Output the [X, Y] coordinate of the center of the cell containing the given text.  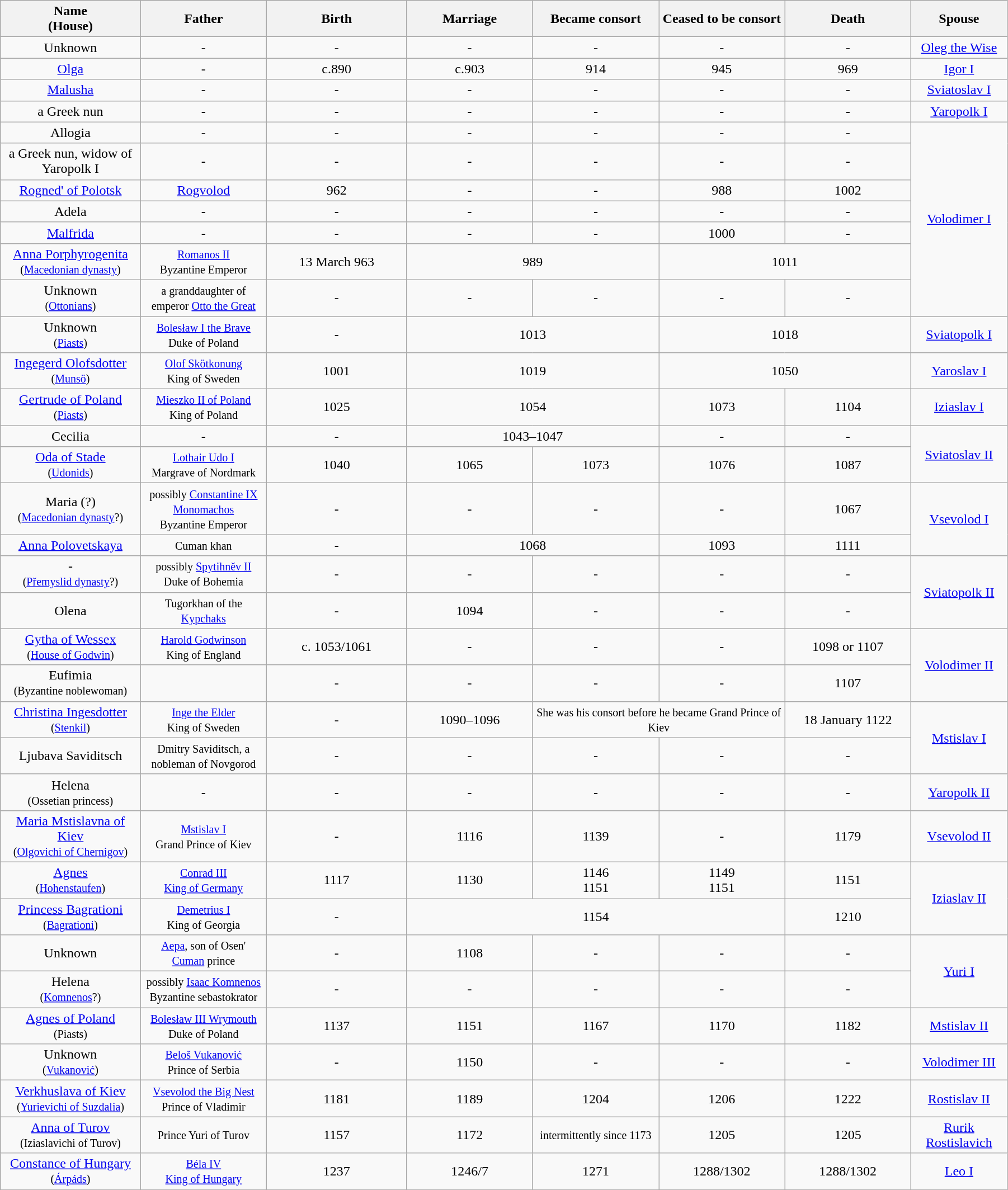
Vsevolod II [959, 836]
1172 [470, 1135]
Anna Polovetskaya [70, 545]
969 [848, 69]
1170 [722, 1026]
Gertrude of Poland(Piasts) [70, 407]
1025 [337, 407]
c.903 [470, 69]
Verkhuslava of Kiev(Yurievichi of Suzdalia) [70, 1098]
Leo I [959, 1171]
possibly Isaac KomnenosByzantine sebastokrator [204, 990]
Spouse [959, 19]
1076 [722, 465]
Unknown(Ottonians) [70, 297]
Princess Bagrationi(Bagrationi) [70, 916]
Ingegerd Olofsdotter (Munsö) [70, 371]
She was his consort before he became Grand Prince of Kiev [659, 719]
Ceased to be consort [722, 19]
Rostislav II [959, 1098]
1206 [722, 1098]
Volodimer I [959, 219]
Inge the ElderKing of Sweden [204, 719]
Adela [70, 211]
1130 [470, 880]
Volodimer II [959, 665]
1167 [595, 1026]
1050 [785, 371]
Father [204, 19]
989 [533, 262]
possibly Constantine IX MonomachosByzantine Emperor [204, 509]
Bolesław III WrymouthDuke of Poland [204, 1026]
11461151 [595, 880]
Harold GodwinsonKing of England [204, 646]
Yaropolk II [959, 792]
Allogia [70, 133]
1139 [595, 836]
1246/7 [470, 1171]
Oleg the Wise [959, 48]
1000 [722, 233]
Vsevolod I [959, 520]
Mstislav I [959, 738]
1150 [470, 1062]
Unknown(Piasts) [70, 334]
Marriage [470, 19]
Christina Ingesdotter(Stenkil) [70, 719]
-(Přemyslid dynasty?) [70, 574]
Cecilia [70, 436]
c. 1053/1061 [337, 646]
1054 [533, 407]
Vsevolod the Big NestPrince of Vladimir [204, 1098]
Olof SkötkonungKing of Sweden [204, 371]
13 March 963 [337, 262]
Yuri I [959, 971]
Beloš VukanovićPrince of Serbia [204, 1062]
945 [722, 69]
Conrad IIIKing of Germany [204, 880]
possibly Spytihněv IIDuke of Bohemia [204, 574]
Constance of Hungary(Árpáds) [70, 1171]
1107 [848, 683]
1181 [337, 1098]
1093 [722, 545]
a Greek nun, widow of Yaropolk I [70, 161]
962 [337, 190]
1013 [533, 334]
Rogvolod [204, 190]
1179 [848, 836]
Romanos IIByzantine Emperor [204, 262]
Malfrida [70, 233]
1098 or 1107 [848, 646]
Yaropolk I [959, 111]
1065 [470, 465]
Mstislav II [959, 1026]
1117 [337, 880]
Mieszko II of PolandKing of Poland [204, 407]
Helena(Ossetian princess) [70, 792]
a granddaughter ofemperor Otto the Great [204, 297]
1222 [848, 1098]
a Greek nun [70, 111]
1001 [337, 371]
1111 [848, 545]
Dmitry Saviditsch, anobleman of Novgorod [204, 756]
Cuman khan [204, 545]
c.890 [337, 69]
1018 [785, 334]
914 [595, 69]
1182 [848, 1026]
Malusha [70, 90]
Became consort [595, 19]
1087 [848, 465]
Birth [337, 19]
Sviatopolk II [959, 592]
Name(House) [70, 19]
1040 [337, 465]
Sviatopolk I [959, 334]
1237 [337, 1171]
1157 [337, 1135]
Iziaslav II [959, 898]
988 [722, 190]
Mstislav IGrand Prince of Kiev [204, 836]
Ljubava Saviditsch [70, 756]
1204 [595, 1098]
Agnes of Poland(Piasts) [70, 1026]
1002 [848, 190]
Maria Mstislavna of Kiev(Olgovichi of Chernigov) [70, 836]
1043–1047 [533, 436]
1090–1096 [470, 719]
1068 [533, 545]
Demetrius IKing of Georgia [204, 916]
Anna Porphyrogenita(Macedonian dynasty) [70, 262]
Sviatoslav II [959, 454]
1108 [470, 953]
Rogned' of Polotsk [70, 190]
Prince Yuri of Turov [204, 1135]
Lothair Udo IMargrave of Nordmark [204, 465]
intermittently since 1173 [595, 1135]
1094 [470, 611]
18 January 1122 [848, 719]
1067 [848, 509]
Sviatoslav I [959, 90]
11491151 [722, 880]
1210 [848, 916]
Olena [70, 611]
Anna of Turov(Iziaslavichi of Turov) [70, 1135]
Yaroslav I [959, 371]
Tugorkhan of the Kypchaks [204, 611]
Aepa, son of Osen'Cuman prince [204, 953]
Agnes(Hohenstaufen) [70, 880]
Maria (?)(Macedonian dynasty?) [70, 509]
Volodimer III [959, 1062]
Death [848, 19]
1019 [533, 371]
Oda of Stade(Udonids) [70, 465]
Iziaslav I [959, 407]
Rurik Rostislavich [959, 1135]
Béla IVKing of Hungary [204, 1171]
1116 [470, 836]
1154 [596, 916]
Eufimia(Byzantine noblewoman) [70, 683]
1189 [470, 1098]
1137 [337, 1026]
Bolesław I the BraveDuke of Poland [204, 334]
1271 [595, 1171]
Helena(Komnenos?) [70, 990]
Unknown(Vukanović) [70, 1062]
Olga [70, 69]
1011 [785, 262]
Gytha of Wessex(House of Godwin) [70, 646]
Igor I [959, 69]
1104 [848, 407]
